Determine the [X, Y] coordinate at the center of the cell enclosing the given text.  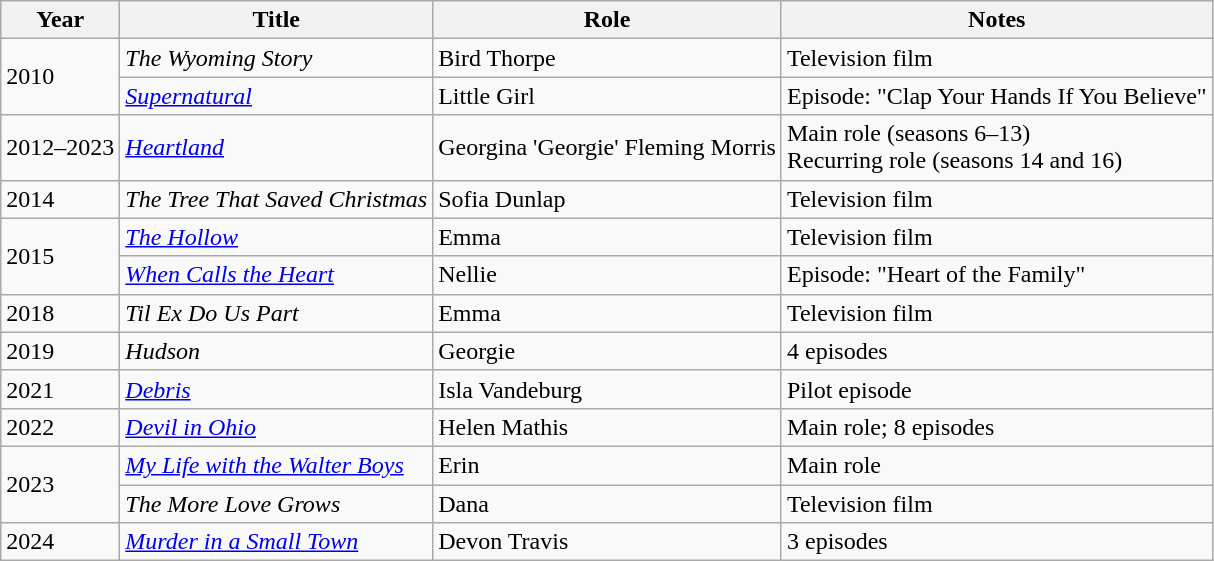
The Tree That Saved Christmas [276, 199]
2014 [60, 199]
Devil in Ohio [276, 427]
My Life with the Walter Boys [276, 465]
Murder in a Small Town [276, 542]
Sofia Dunlap [608, 199]
Episode: "Heart of the Family" [996, 275]
Georgie [608, 351]
2012–2023 [60, 148]
2015 [60, 256]
Pilot episode [996, 389]
2019 [60, 351]
Little Girl [608, 96]
Supernatural [276, 96]
3 episodes [996, 542]
Episode: "Clap Your Hands If You Believe" [996, 96]
Main role (seasons 6–13)Recurring role (seasons 14 and 16) [996, 148]
2023 [60, 484]
Year [60, 20]
Devon Travis [608, 542]
2010 [60, 77]
Debris [276, 389]
Til Ex Do Us Part [276, 313]
Notes [996, 20]
Erin [608, 465]
Helen Mathis [608, 427]
Heartland [276, 148]
2021 [60, 389]
4 episodes [996, 351]
Bird Thorpe [608, 58]
Georgina 'Georgie' Fleming Morris [608, 148]
The Wyoming Story [276, 58]
Main role; 8 episodes [996, 427]
The Hollow [276, 237]
Isla Vandeburg [608, 389]
Role [608, 20]
Title [276, 20]
2022 [60, 427]
2018 [60, 313]
Main role [996, 465]
The More Love Grows [276, 503]
Hudson [276, 351]
When Calls the Heart [276, 275]
2024 [60, 542]
Dana [608, 503]
Nellie [608, 275]
